Provide the [x, y] coordinate of the cell's center where the given text is located.  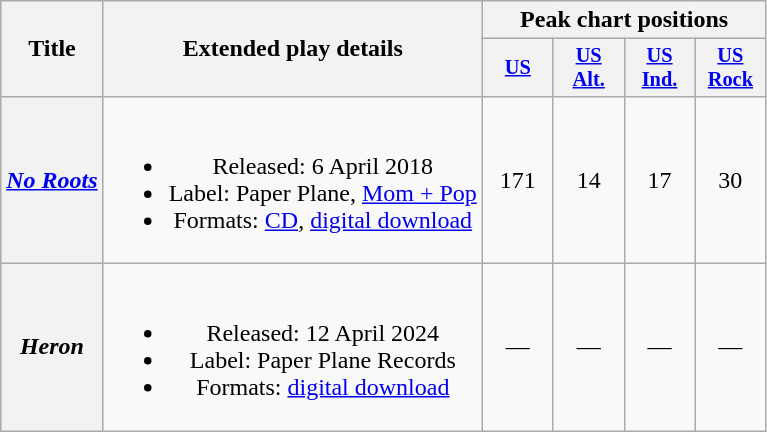
US [518, 68]
Title [52, 49]
171 [518, 180]
USInd. [660, 68]
Peak chart positions [624, 20]
US Rock [730, 68]
Released: 12 April 2024Label: Paper Plane RecordsFormats: digital download [292, 348]
Heron [52, 348]
17 [660, 180]
USAlt. [588, 68]
No Roots [52, 180]
30 [730, 180]
Extended play details [292, 49]
14 [588, 180]
Released: 6 April 2018Label: Paper Plane, Mom + PopFormats: CD, digital download [292, 180]
